Return the (x, y) coordinate for the center point of the cell that contains the specified text.  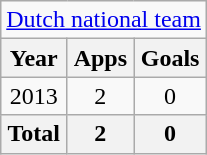
Dutch national team (104, 20)
Total (34, 134)
Goals (170, 58)
Apps (100, 58)
2013 (34, 96)
Year (34, 58)
